Return the (X, Y) coordinate for the center point of the cell that contains the specified text.  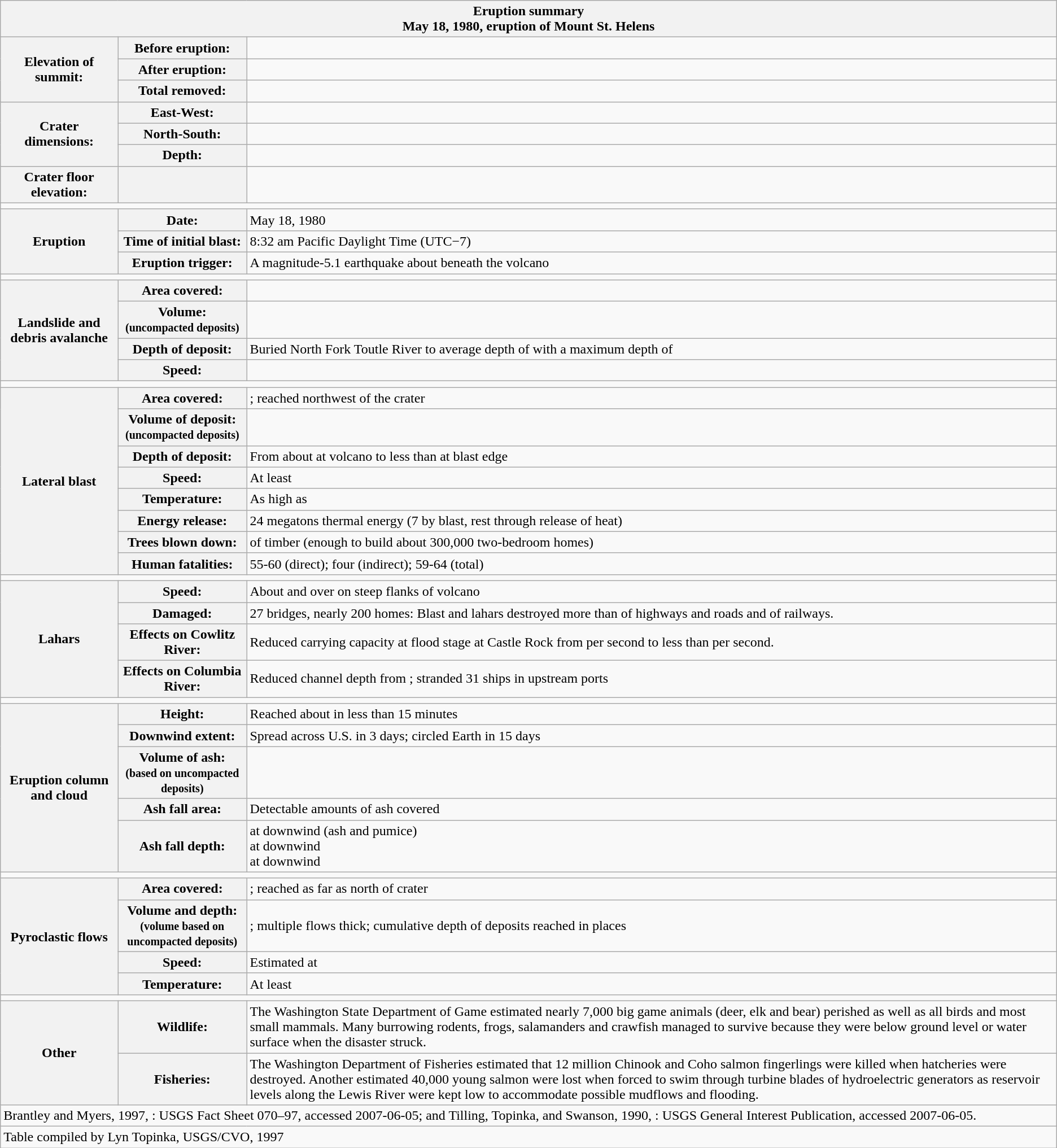
Reached about in less than 15 minutes (652, 714)
May 18, 1980 (652, 220)
Detectable amounts of ash covered (652, 809)
Eruption trigger: (182, 263)
East-West: (182, 112)
Volume of deposit: (uncompacted deposits) (182, 427)
Effects on Columbia River: (182, 679)
Depth: (182, 155)
Damaged: (182, 613)
Fisheries: (182, 1079)
Effects on Cowlitz River: (182, 643)
About and over on steep flanks of volcano (652, 591)
Crater floor elevation: (59, 184)
55-60 (direct); four (indirect); 59-64 (total) (652, 564)
Energy release: (182, 521)
North-South: (182, 134)
Time of initial blast: (182, 241)
Buried North Fork Toutle River to average depth of with a maximum depth of (652, 349)
Eruption (59, 241)
; reached as far as north of crater (652, 889)
Volume: (uncompacted deposits) (182, 320)
Other (59, 1053)
Eruption column and cloud (59, 788)
Elevation of summit: (59, 69)
Height: (182, 714)
27 bridges, nearly 200 homes: Blast and lahars destroyed more than of highways and roads and of railways. (652, 613)
Ash fall area: (182, 809)
Volume of ash:(based on uncompacted deposits) (182, 772)
Volume and depth:(volume based on uncompacted deposits) (182, 926)
Downwind extent: (182, 736)
As high as (652, 499)
Ash fall depth: (182, 846)
Eruption summaryMay 18, 1980, eruption of Mount St. Helens (528, 19)
Reduced channel depth from ; stranded 31 ships in upstream ports (652, 679)
Total removed: (182, 91)
Pyroclastic flows (59, 936)
of timber (enough to build about 300,000 two-bedroom homes) (652, 542)
; multiple flows thick; cumulative depth of deposits reached in places (652, 926)
Before eruption: (182, 48)
Table compiled by Lyn Topinka, USGS/CVO, 1997 (528, 1137)
8:32 am Pacific Daylight Time (UTC−7) (652, 241)
Reduced carrying capacity at flood stage at Castle Rock from per second to less than per second. (652, 643)
Estimated at (652, 962)
Wildlife: (182, 1027)
Lateral blast (59, 481)
A magnitude-5.1 earthquake about beneath the volcano (652, 263)
; reached northwest of the crater (652, 398)
After eruption: (182, 69)
Spread across U.S. in 3 days; circled Earth in 15 days (652, 736)
Trees blown down: (182, 542)
Date: (182, 220)
at downwind (ash and pumice) at downwind at downwind (652, 846)
Landslide and debris avalanche (59, 331)
From about at volcano to less than at blast edge (652, 456)
Lahars (59, 639)
Human fatalities: (182, 564)
Crater dimensions: (59, 134)
24 megatons thermal energy (7 by blast, rest through release of heat) (652, 521)
